Return [X, Y] of the center of cell containing provided text 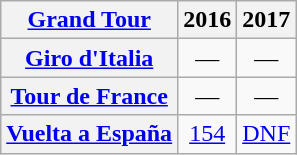
Vuelta a España [90, 134]
DNF [266, 134]
2017 [266, 20]
154 [208, 134]
Tour de France [90, 96]
2016 [208, 20]
Grand Tour [90, 20]
Giro d'Italia [90, 58]
